Identify which cell holds the provided text, then report its (X, Y) central coordinate. 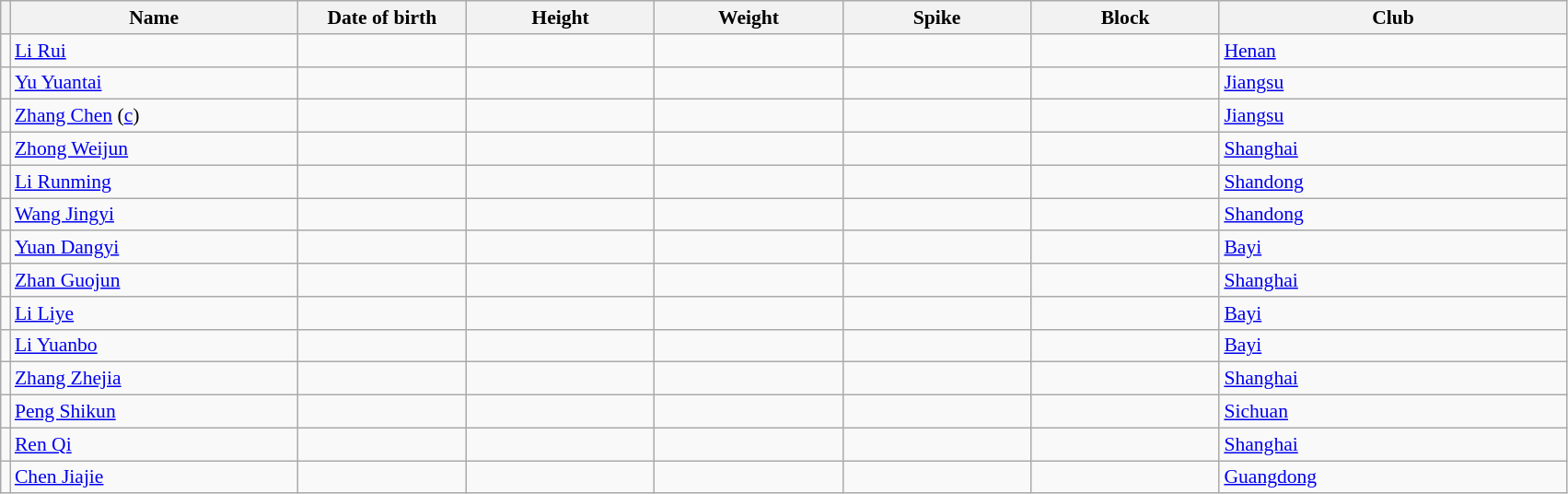
Zhan Guojun (155, 280)
Yu Yuantai (155, 83)
Li Rui (155, 51)
Height (560, 18)
Yuan Dangyi (155, 248)
Li Liye (155, 313)
Weight (749, 18)
Guangdong (1392, 477)
Ren Qi (155, 444)
Zhang Chen (c) (155, 116)
Zhong Weijun (155, 149)
Sichuan (1392, 412)
Zhang Zhejia (155, 379)
Chen Jiajie (155, 477)
Li Runming (155, 182)
Club (1392, 18)
Spike (937, 18)
Date of birth (381, 18)
Wang Jingyi (155, 215)
Henan (1392, 51)
Block (1125, 18)
Peng Shikun (155, 412)
Li Yuanbo (155, 346)
Name (155, 18)
